Locate the cell with the specified text and output its [X, Y] center coordinate. 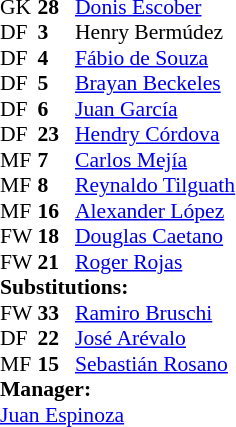
3 [57, 33]
Juan García [155, 109]
Roger Rojas [155, 262]
22 [57, 339]
21 [57, 262]
6 [57, 109]
Douglas Caetano [155, 237]
Henry Bermúdez [155, 33]
8 [57, 185]
5 [57, 83]
Manager: [118, 389]
Reynaldo Tilguath [155, 185]
4 [57, 58]
Brayan Beckeles [155, 83]
15 [57, 364]
José Arévalo [155, 339]
23 [57, 135]
Ramiro Bruschi [155, 313]
Fábio de Souza [155, 58]
33 [57, 313]
Substitutions: [118, 287]
7 [57, 160]
Sebastián Rosano [155, 364]
Carlos Mejía [155, 160]
18 [57, 237]
Hendry Córdova [155, 135]
16 [57, 211]
Alexander López [155, 211]
